Scan for the cell matching the given text and deliver its (x, y) coordinate at center. 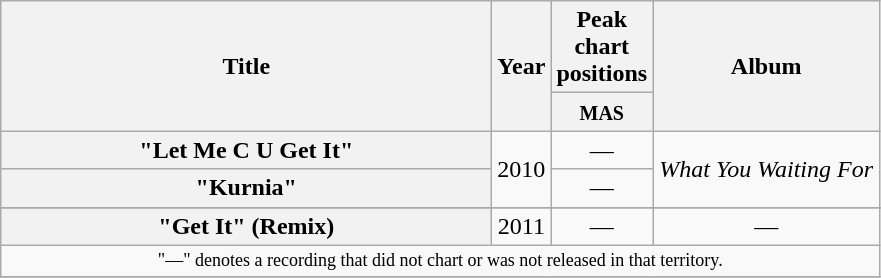
What You Waiting For (766, 169)
"—" denotes a recording that did not chart or was not released in that territory. (440, 260)
"Get It" (Remix) (246, 226)
Album (766, 66)
2010 (522, 169)
2011 (522, 226)
Title (246, 66)
MAS (602, 112)
Year (522, 66)
"Let Me C U Get It" (246, 150)
Peakchartpositions (602, 47)
"Kurnia" (246, 188)
